Search for the cell housing the specified text and yield its (x, y) center coordinate. 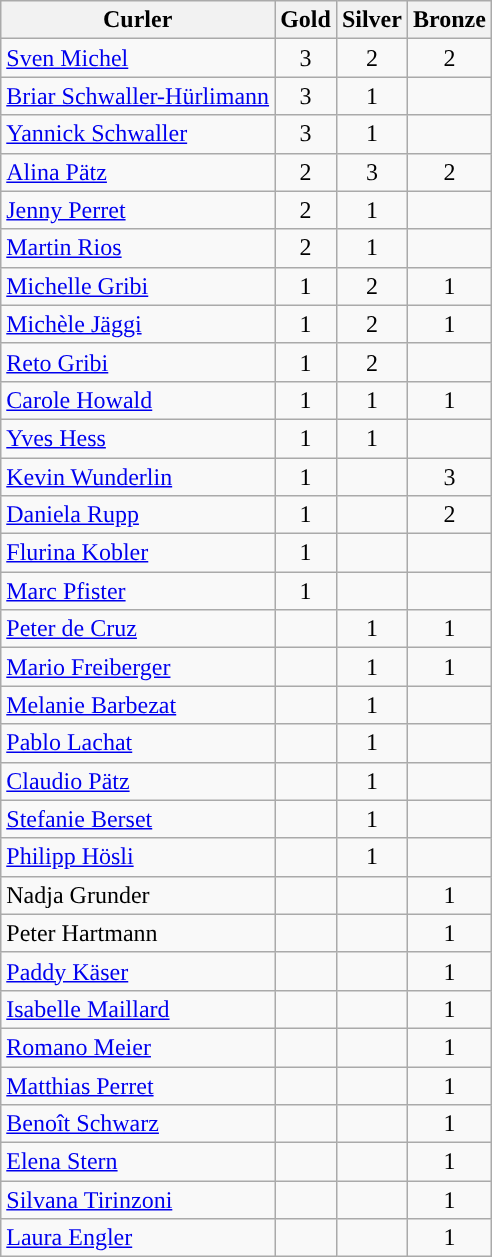
Briar Schwaller-Hürlimann (138, 96)
Kevin Wunderlin (138, 477)
Nadja Grunder (138, 895)
Reto Gribi (138, 362)
Paddy Käser (138, 971)
Benoît Schwarz (138, 1124)
Michelle Gribi (138, 286)
Yannick Schwaller (138, 134)
Claudio Pätz (138, 781)
Pablo Lachat (138, 743)
Carole Howald (138, 400)
Peter Hartmann (138, 933)
Silver (372, 20)
Romano Meier (138, 1047)
Laura Engler (138, 1238)
Alina Pätz (138, 172)
Marc Pfister (138, 591)
Yves Hess (138, 438)
Sven Michel (138, 58)
Isabelle Maillard (138, 1009)
Bronze (449, 20)
Melanie Barbezat (138, 705)
Silvana Tirinzoni (138, 1200)
Daniela Rupp (138, 515)
Flurina Kobler (138, 553)
Philipp Hösli (138, 857)
Gold (306, 20)
Jenny Perret (138, 210)
Matthias Perret (138, 1085)
Martin Rios (138, 248)
Michèle Jäggi (138, 324)
Curler (138, 20)
Stefanie Berset (138, 819)
Elena Stern (138, 1162)
Mario Freiberger (138, 667)
Peter de Cruz (138, 629)
